Search for the cell housing the specified text and yield its [x, y] center coordinate. 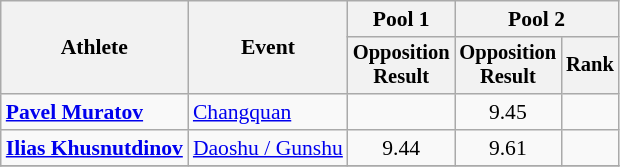
Event [268, 48]
Daoshu / Gunshu [268, 148]
Pool 2 [536, 19]
Ilias Khusnutdinov [94, 148]
Pool 1 [402, 19]
9.44 [402, 148]
Rank [590, 66]
Changquan [268, 112]
9.45 [508, 112]
Pavel Muratov [94, 112]
Athlete [94, 48]
9.61 [508, 148]
